Determine the [x, y] coordinate at the center of the cell enclosing the given text.  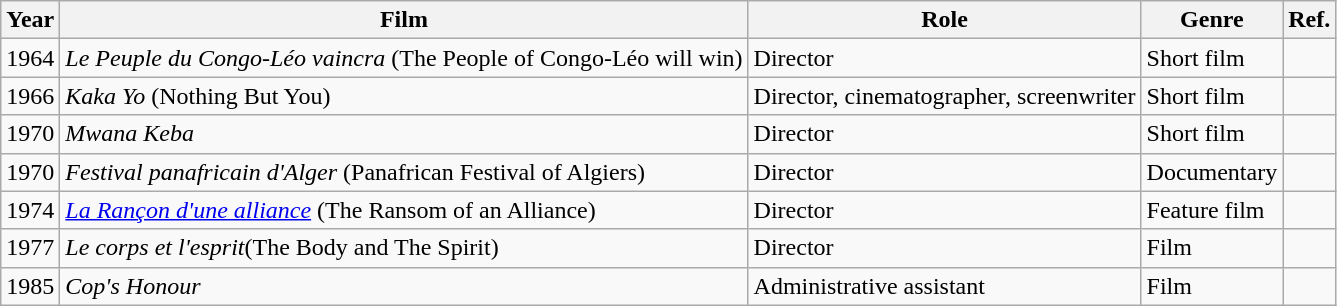
Le Peuple du Congo-Léo vaincra (The People of Congo-Léo will win) [404, 58]
1966 [30, 96]
Documentary [1212, 172]
Feature film [1212, 210]
Kaka Yo (Nothing But You) [404, 96]
Role [944, 20]
1974 [30, 210]
1964 [30, 58]
1977 [30, 248]
La Rançon d'une alliance (The Ransom of an Alliance) [404, 210]
Ref. [1310, 20]
Le corps et l'esprit(The Body and The Spirit) [404, 248]
Administrative assistant [944, 286]
1985 [30, 286]
Festival panafricain d'Alger (Panafrican Festival of Algiers) [404, 172]
Director, cinematographer, screenwriter [944, 96]
Genre [1212, 20]
Year [30, 20]
Mwana Keba [404, 134]
Cop's Honour [404, 286]
